Capture the cell that displays the provided text and extract its (x, y) central coordinate. 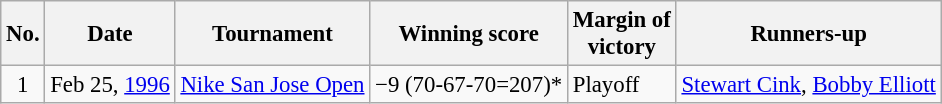
Tournament (272, 34)
−9 (70-67-70=207)* (469, 85)
Runners-up (808, 34)
Playoff (622, 85)
Date (110, 34)
1 (23, 85)
No. (23, 34)
Margin ofvictory (622, 34)
Stewart Cink, Bobby Elliott (808, 85)
Feb 25, 1996 (110, 85)
Winning score (469, 34)
Nike San Jose Open (272, 85)
